Output the (X, Y) coordinate of the center of the cell containing the given text.  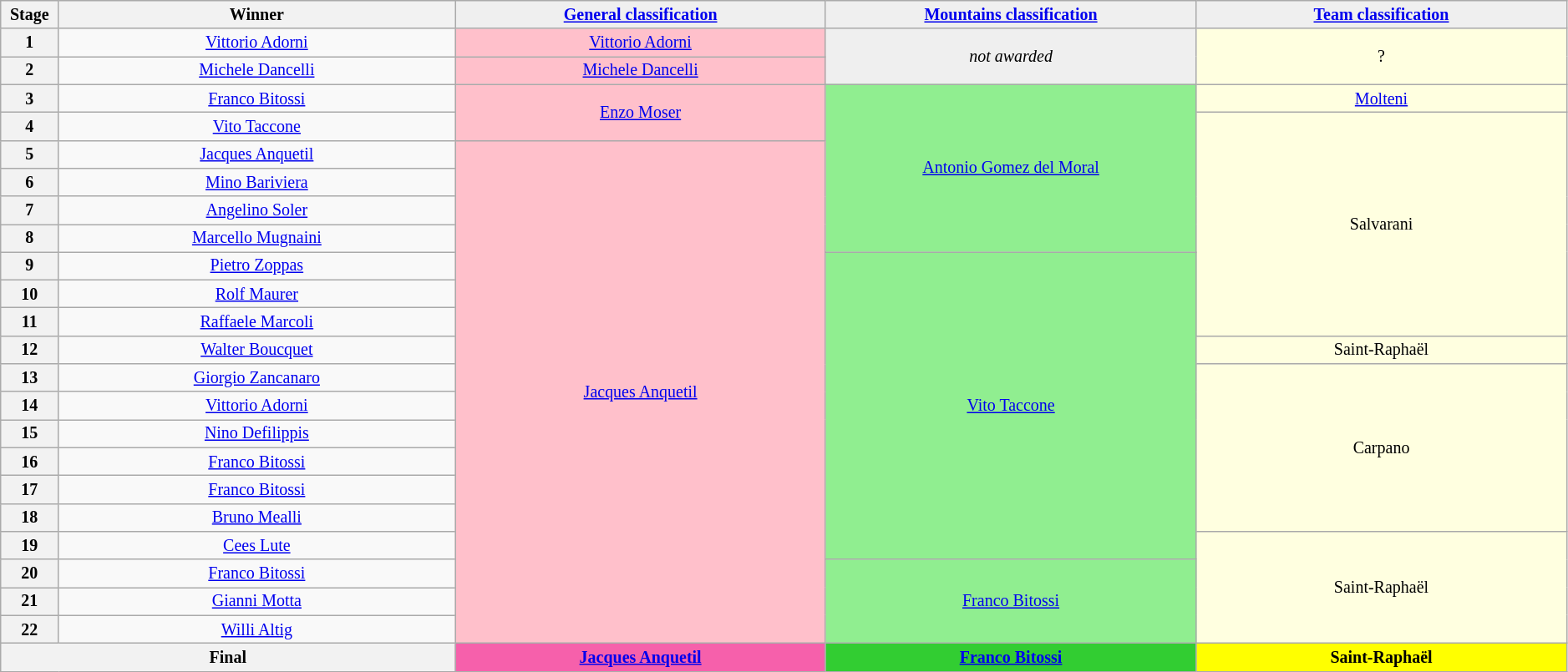
Nino Defilippis (257, 434)
Raffaele Marcoli (257, 322)
Willi Altig (257, 629)
Antonio Gomez del Moral (1011, 169)
11 (30, 322)
Rolf Maurer (257, 294)
12 (30, 351)
Enzo Moser (640, 112)
13 (30, 377)
4 (30, 127)
Winner (257, 15)
6 (30, 182)
Pietro Zoppas (257, 265)
Molteni (1382, 99)
Final (228, 658)
17 (30, 489)
not awarded (1011, 57)
Giorgio Zancanaro (257, 377)
General classification (640, 15)
18 (30, 518)
Team classification (1382, 15)
Marcello Mugnaini (257, 239)
19 (30, 546)
Gianni Motta (257, 601)
16 (30, 462)
15 (30, 434)
14 (30, 406)
1 (30, 43)
5 (30, 154)
21 (30, 601)
Angelino Soler (257, 210)
2 (30, 70)
Salvarani (1382, 225)
3 (30, 99)
22 (30, 629)
Bruno Mealli (257, 518)
Walter Boucquet (257, 351)
Cees Lute (257, 546)
8 (30, 239)
10 (30, 294)
Mino Bariviera (257, 182)
Mountains classification (1011, 15)
Stage (30, 15)
7 (30, 210)
9 (30, 265)
? (1382, 57)
20 (30, 573)
Carpano (1382, 447)
